Determine the (x, y) coordinate at the center of the cell enclosing the given text.  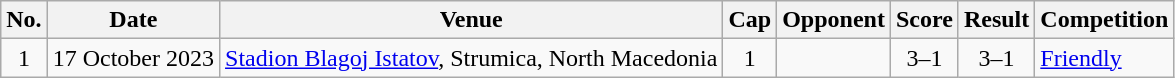
Venue (472, 20)
Stadion Blagoj Istatov, Strumica, North Macedonia (472, 58)
Result (996, 20)
No. (24, 20)
Cap (750, 20)
Opponent (834, 20)
17 October 2023 (133, 58)
Date (133, 20)
Score (924, 20)
Friendly (1104, 58)
Competition (1104, 20)
